Search for the cell housing the specified text and yield its (x, y) center coordinate. 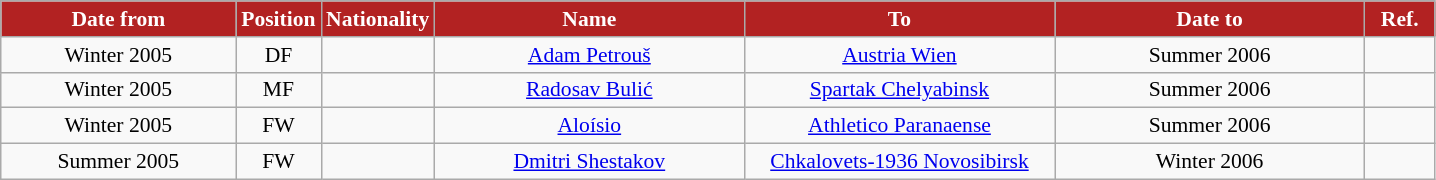
Austria Wien (899, 55)
Date from (118, 19)
MF (278, 90)
DF (278, 55)
Radosav Bulić (589, 90)
Summer 2005 (118, 162)
To (899, 19)
Chkalovets-1936 Novosibirsk (899, 162)
Position (278, 19)
Athletico Paranaense (899, 126)
Adam Petrouš (589, 55)
Aloísio (589, 126)
Winter 2006 (1210, 162)
Ref. (1400, 19)
Nationality (378, 19)
Spartak Chelyabinsk (899, 90)
Dmitri Shestakov (589, 162)
Date to (1210, 19)
Name (589, 19)
